Return the [X, Y] coordinate for the center point of the cell that contains the specified text.  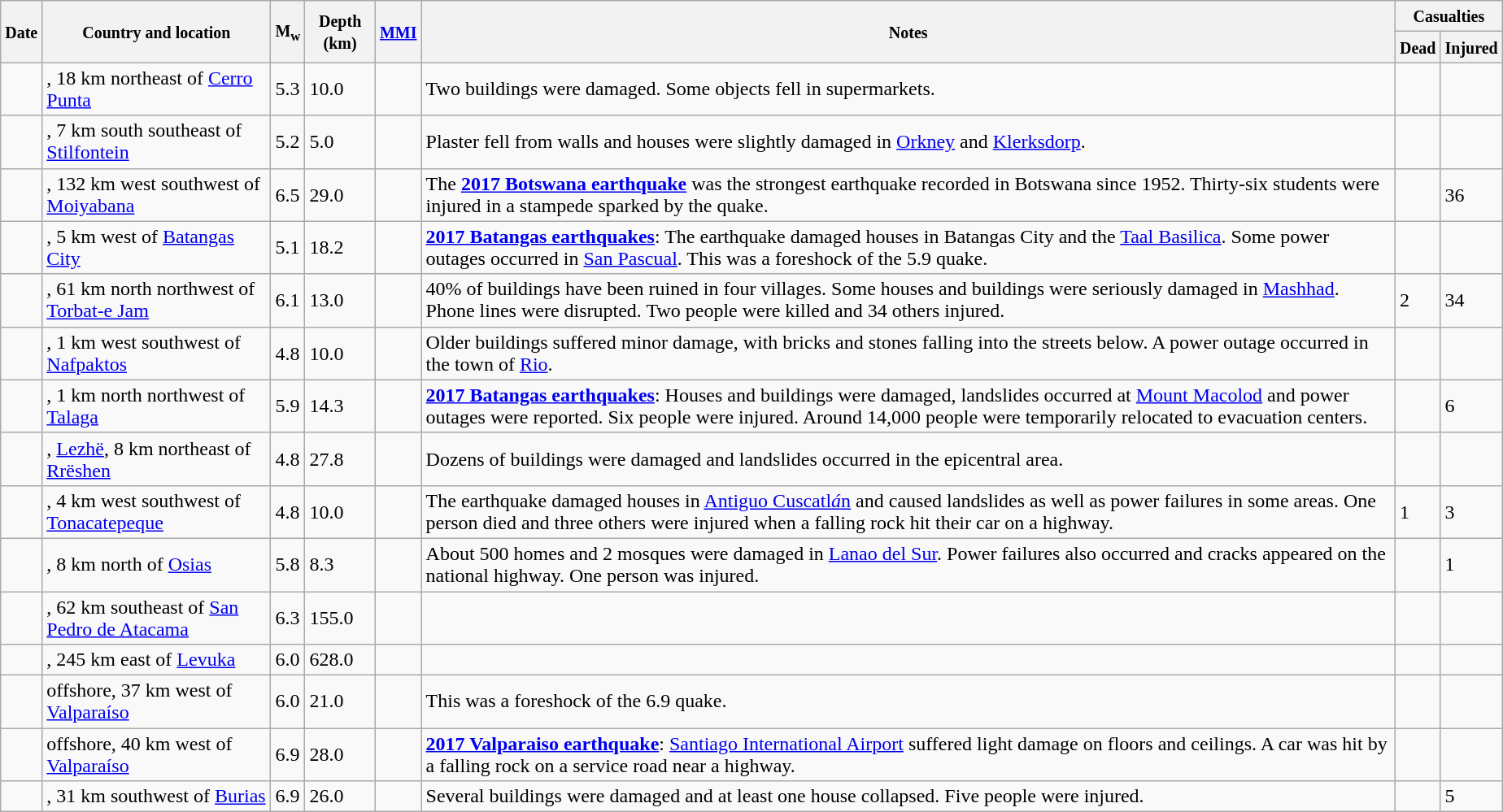
Dozens of buildings were damaged and landslides occurred in the epicentral area. [908, 458]
29.0 [340, 195]
, 7 km south southeast of Stilfontein [156, 141]
14.3 [340, 406]
Notes [908, 32]
Older buildings suffered minor damage, with bricks and stones falling into the streets below. A power outage occurred in the town of Rio. [908, 353]
, 4 km west southwest of Tonacatepeque [156, 512]
, Lezhë, 8 km northeast of Rrëshen [156, 458]
offshore, 40 km west of Valparaíso [156, 754]
5 [1471, 797]
6.1 [288, 301]
36 [1471, 195]
This was a foreshock of the 6.9 quake. [908, 702]
, 1 km west southwest of Nafpaktos [156, 353]
Depth (km) [340, 32]
Country and location [156, 32]
, 245 km east of Levuka [156, 660]
Injured [1471, 47]
Mw [288, 32]
Several buildings were damaged and at least one house collapsed. Five people were injured. [908, 797]
MMI [399, 32]
Plaster fell from walls and houses were slightly damaged in Orkney and Klerksdorp. [908, 141]
28.0 [340, 754]
, 31 km southwest of Burias [156, 797]
5.9 [288, 406]
, 5 km west of Batangas City [156, 247]
5.2 [288, 141]
8.3 [340, 564]
34 [1471, 301]
18.2 [340, 247]
3 [1471, 512]
5.1 [288, 247]
27.8 [340, 458]
628.0 [340, 660]
Dead [1418, 47]
, 132 km west southwest of Moiyabana [156, 195]
26.0 [340, 797]
5.8 [288, 564]
2 [1418, 301]
, 61 km north northwest of Torbat-e Jam [156, 301]
, 18 km northeast of Cerro Punta [156, 89]
21.0 [340, 702]
6.3 [288, 618]
5.3 [288, 89]
Date [21, 32]
5.0 [340, 141]
13.0 [340, 301]
6.5 [288, 195]
6 [1471, 406]
, 8 km north of Osias [156, 564]
offshore, 37 km west of Valparaíso [156, 702]
, 1 km north northwest of Talaga [156, 406]
, 62 km southeast of San Pedro de Atacama [156, 618]
Two buildings were damaged. Some objects fell in supermarkets. [908, 89]
155.0 [340, 618]
Casualties [1449, 16]
